Output the (X, Y) coordinate of the center of the cell containing the given text.  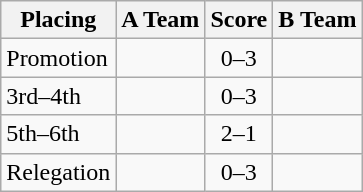
2–1 (239, 134)
5th–6th (58, 134)
Relegation (58, 172)
Score (239, 20)
B Team (318, 20)
3rd–4th (58, 96)
Placing (58, 20)
Promotion (58, 58)
A Team (160, 20)
